Search for the cell housing the specified text and yield its (x, y) center coordinate. 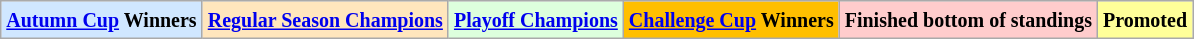
Playoff Champions (536, 20)
Finished bottom of standings (968, 20)
Promoted (1144, 20)
Regular Season Champions (325, 20)
Challenge Cup Winners (731, 20)
Autumn Cup Winners (102, 20)
